Scan for the cell matching the given text and deliver its [x, y] coordinate at center. 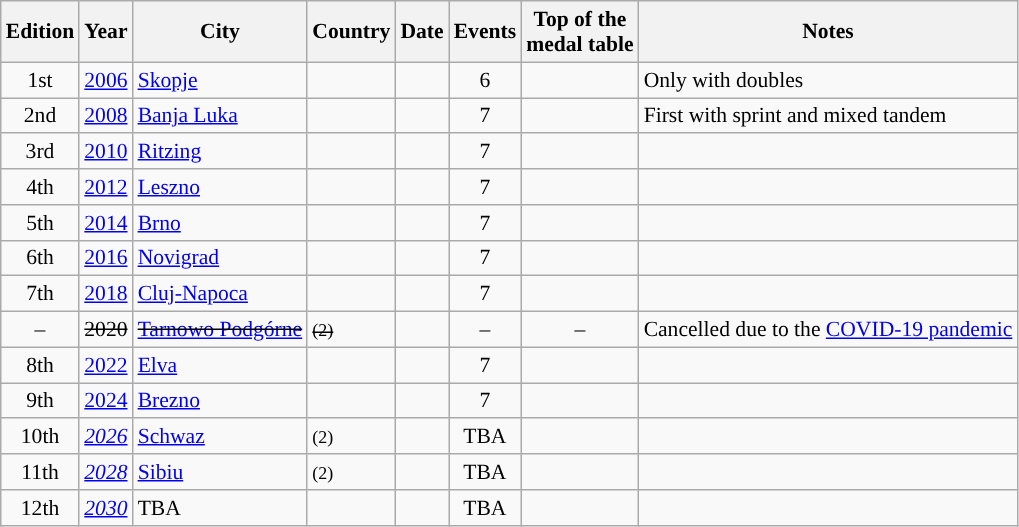
Elva [220, 365]
Leszno [220, 187]
Tarnowo Podgórne [220, 330]
Edition [40, 32]
Cluj-Napoca [220, 294]
Novigrad [220, 258]
2026 [106, 437]
Brezno [220, 401]
Cancelled due to the COVID-19 pandemic [828, 330]
Date [422, 32]
2018 [106, 294]
12th [40, 508]
2028 [106, 472]
3rd [40, 152]
11th [40, 472]
6th [40, 258]
Banja Luka [220, 116]
4th [40, 187]
Top of themedal table [580, 32]
2022 [106, 365]
2008 [106, 116]
2016 [106, 258]
Only with doubles [828, 80]
1st [40, 80]
Sibiu [220, 472]
2010 [106, 152]
Schwaz [220, 437]
2020 [106, 330]
2006 [106, 80]
Notes [828, 32]
8th [40, 365]
City [220, 32]
Brno [220, 223]
First with sprint and mixed tandem [828, 116]
Ritzing [220, 152]
Year [106, 32]
Country [351, 32]
Skopje [220, 80]
2024 [106, 401]
6 [485, 80]
Events [485, 32]
10th [40, 437]
2012 [106, 187]
9th [40, 401]
2030 [106, 508]
7th [40, 294]
5th [40, 223]
2nd [40, 116]
2014 [106, 223]
